Pinpoint the cell where the given text exists, returning its (X, Y) midpoint coordinate. 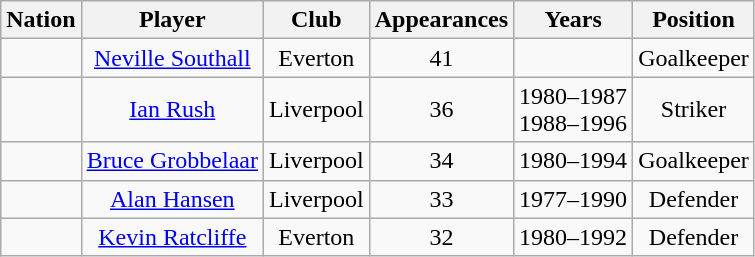
41 (441, 58)
Ian Rush (172, 110)
1980–1994 (574, 161)
36 (441, 110)
Nation (41, 20)
Appearances (441, 20)
1980–19871988–1996 (574, 110)
33 (441, 199)
Striker (694, 110)
Years (574, 20)
32 (441, 237)
Neville Southall (172, 58)
1977–1990 (574, 199)
34 (441, 161)
Bruce Grobbelaar (172, 161)
1980–1992 (574, 237)
Alan Hansen (172, 199)
Club (316, 20)
Kevin Ratcliffe (172, 237)
Player (172, 20)
Position (694, 20)
